Capture the cell that displays the provided text and extract its (x, y) central coordinate. 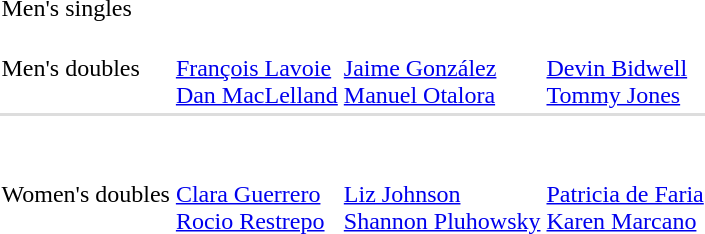
François Lavoie Dan MacLelland (256, 68)
Jaime González Manuel Otalora (442, 68)
Devin BidwellTommy Jones (625, 68)
Men's doubles (86, 68)
